Find where the given text appears and provide that cell's center as [X, Y] coordinate. 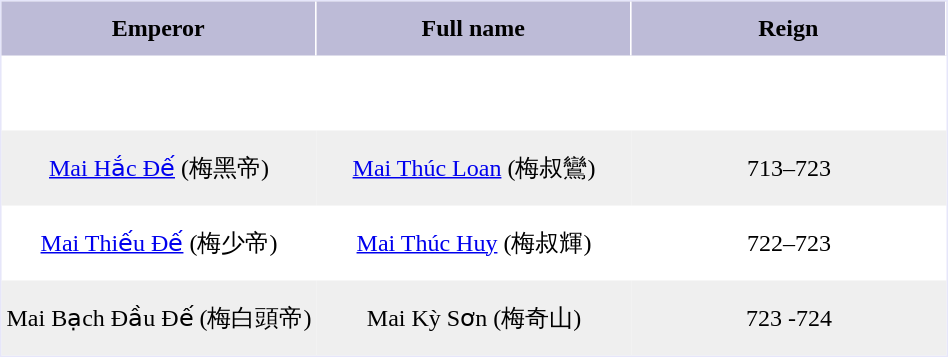
Mai Hắc Đế (梅黑帝) [160, 168]
Mai Thúc Huy (梅叔輝) [474, 244]
723 -724 [790, 318]
Mai Thiếu Đế (梅少帝) [160, 244]
722–723 [790, 244]
713–723 [790, 168]
Emperor [160, 29]
Full name [474, 29]
Mai Bạch Đầu Đế (梅白頭帝) [160, 318]
Mai Thúc Loan (梅叔鸞) [474, 168]
Mai Kỳ Sơn (梅奇山) [474, 318]
Reign [790, 29]
